Determine the (X, Y) coordinate at the center of the cell enclosing the given text.  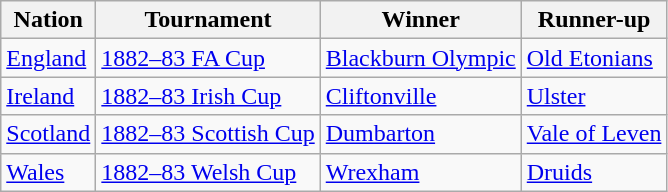
1882–83 Irish Cup (208, 96)
1882–83 FA Cup (208, 58)
Cliftonville (420, 96)
Blackburn Olympic (420, 58)
1882–83 Welsh Cup (208, 172)
England (48, 58)
Nation (48, 20)
Vale of Leven (594, 134)
Scotland (48, 134)
Old Etonians (594, 58)
Druids (594, 172)
Wales (48, 172)
Dumbarton (420, 134)
Tournament (208, 20)
Ulster (594, 96)
Winner (420, 20)
Ireland (48, 96)
1882–83 Scottish Cup (208, 134)
Wrexham (420, 172)
Runner-up (594, 20)
